Identify which cell holds the provided text, then report its [X, Y] central coordinate. 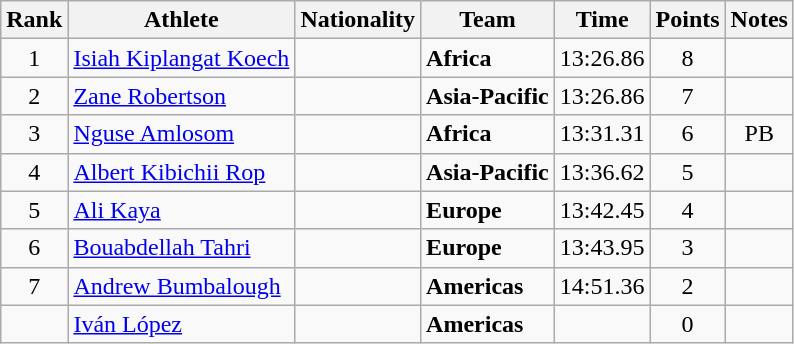
13:42.45 [602, 210]
Isiah Kiplangat Koech [182, 58]
Andrew Bumbalough [182, 286]
0 [688, 324]
Bouabdellah Tahri [182, 248]
PB [759, 134]
Zane Robertson [182, 96]
Rank [34, 20]
Points [688, 20]
8 [688, 58]
Nguse Amlosom [182, 134]
14:51.36 [602, 286]
Notes [759, 20]
Iván López [182, 324]
Ali Kaya [182, 210]
Albert Kibichii Rop [182, 172]
13:36.62 [602, 172]
Nationality [358, 20]
Team [488, 20]
Time [602, 20]
13:31.31 [602, 134]
Athlete [182, 20]
13:43.95 [602, 248]
1 [34, 58]
